Determine the [X, Y] coordinate at the center of the cell enclosing the given text.  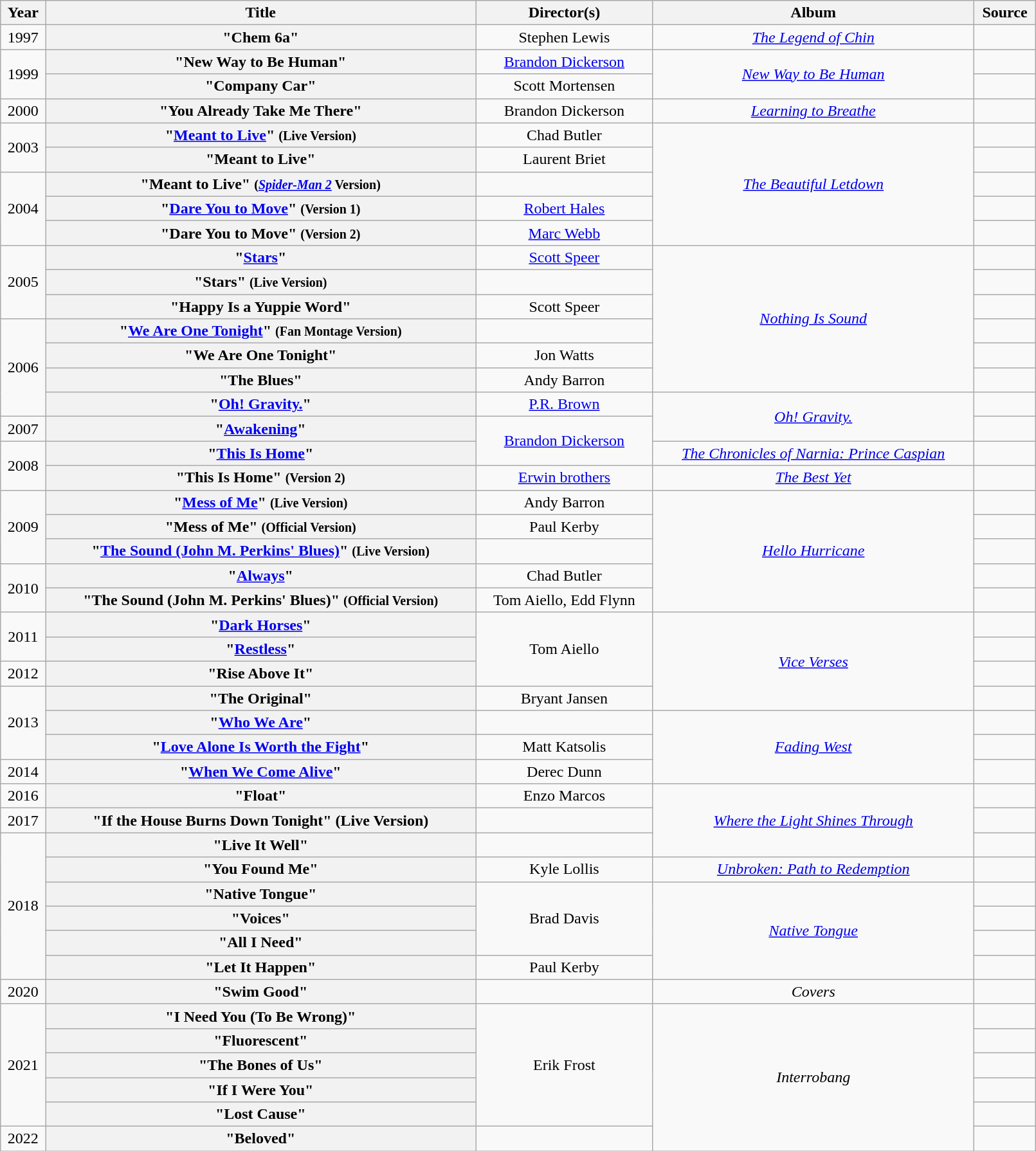
P.R. Brown [565, 404]
"Mess of Me" (Live Version) [261, 502]
"Restless" [261, 649]
"Swim Good" [261, 992]
"When We Come Alive" [261, 772]
"We Are One Tonight" [261, 356]
Nothing Is Sound [813, 318]
Stephen Lewis [565, 37]
2012 [23, 673]
2013 [23, 722]
Director(s) [565, 13]
"This Is Home" (Version 2) [261, 478]
"Awakening" [261, 429]
The Best Yet [813, 478]
"Oh! Gravity." [261, 404]
1999 [23, 74]
"Live It Well" [261, 845]
The Chronicles of Narnia: Prince Caspian [813, 453]
"You Found Me" [261, 869]
"Voices" [261, 918]
"I Need You (To Be Wrong)" [261, 1016]
1997 [23, 37]
"New Way to Be Human" [261, 62]
"Love Alone Is Worth the Fight" [261, 747]
"Meant to Live" (Live Version) [261, 135]
"If I Were You" [261, 1090]
2011 [23, 637]
"Chem 6a" [261, 37]
"This Is Home" [261, 453]
Erik Frost [565, 1065]
"Happy Is a Yuppie Word" [261, 307]
2020 [23, 992]
Marc Webb [565, 233]
Kyle Lollis [565, 869]
2017 [23, 820]
2014 [23, 772]
Covers [813, 992]
Where the Light Shines Through [813, 820]
"All I Need" [261, 943]
2004 [23, 208]
"We Are One Tonight" (Fan Montage Version) [261, 331]
"Fluorescent" [261, 1040]
"Who We Are" [261, 723]
Derec Dunn [565, 772]
"Native Tongue" [261, 894]
Tom Aiello [565, 649]
2008 [23, 466]
Vice Verses [813, 661]
New Way to Be Human [813, 74]
Fading West [813, 747]
"Mess of Me" (Official Version) [261, 527]
2003 [23, 147]
2005 [23, 282]
2000 [23, 111]
"Always" [261, 575]
"Company Car" [261, 86]
2021 [23, 1065]
Hello Hurricane [813, 551]
"You Already Take Me There" [261, 111]
"Let It Happen" [261, 967]
"Stars" [261, 257]
Learning to Breathe [813, 111]
"Lost Cause" [261, 1114]
Bryant Jansen [565, 698]
Tom Aiello, Edd Flynn [565, 600]
Laurent Briet [565, 159]
"The Blues" [261, 380]
2018 [23, 906]
The Beautiful Letdown [813, 184]
"The Original" [261, 698]
Unbroken: Path to Redemption [813, 869]
Interrobang [813, 1077]
Robert Hales [565, 208]
"The Sound (John M. Perkins' Blues)" (Official Version) [261, 600]
2007 [23, 429]
"Float" [261, 796]
Oh! Gravity. [813, 417]
"Beloved" [261, 1139]
"Rise Above It" [261, 673]
"Dare You to Move" (Version 1) [261, 208]
2010 [23, 588]
The Legend of Chin [813, 37]
Scott Mortensen [565, 86]
2022 [23, 1139]
"Dare You to Move" (Version 2) [261, 233]
Source [1004, 13]
Year [23, 13]
Jon Watts [565, 356]
"If the House Burns Down Tonight" (Live Version) [261, 820]
"The Sound (John M. Perkins' Blues)" (Live Version) [261, 551]
Enzo Marcos [565, 796]
"Stars" (Live Version) [261, 282]
Matt Katsolis [565, 747]
2016 [23, 796]
"Meant to Live" [261, 159]
Album [813, 13]
2009 [23, 527]
2006 [23, 368]
Erwin brothers [565, 478]
Native Tongue [813, 930]
Brad Davis [565, 918]
"Dark Horses" [261, 624]
"Meant to Live" (Spider-Man 2 Version) [261, 184]
"The Bones of Us" [261, 1065]
Title [261, 13]
